From the cell containing the given text, extract its center point as (x, y) coordinate. 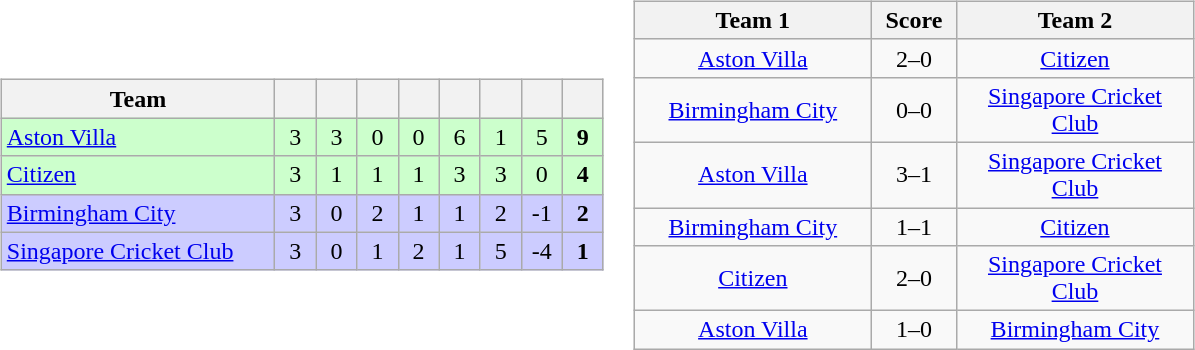
9 (582, 137)
Team (138, 99)
-4 (542, 251)
1–0 (914, 330)
3–1 (914, 174)
-1 (542, 213)
Team 1 (753, 20)
6 (460, 137)
Team 2 (1075, 20)
Score (914, 20)
1–1 (914, 227)
0–0 (914, 110)
4 (582, 175)
